Identify which cell holds the provided text, then report its (x, y) central coordinate. 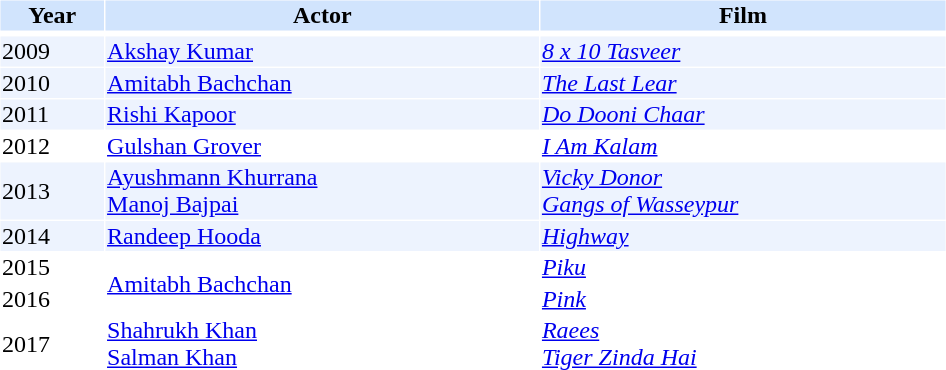
8 x 10 Tasveer (742, 51)
Randeep Hooda (322, 236)
Ayushmann Khurrana Manoj Bajpai (322, 190)
Highway (742, 236)
Rishi Kapoor (322, 115)
2015 (52, 267)
Vicky Donor Gangs of Wasseypur (742, 190)
2013 (52, 190)
Pink (742, 299)
2014 (52, 236)
The Last Lear (742, 83)
I Am Kalam (742, 146)
Year (52, 15)
2016 (52, 299)
2010 (52, 83)
Do Dooni Chaar (742, 115)
2011 (52, 115)
Akshay Kumar (322, 51)
Gulshan Grover (322, 146)
2012 (52, 146)
Actor (322, 15)
Piku (742, 267)
Film (742, 15)
2009 (52, 51)
